Identify which cell holds the provided text, then report its (x, y) central coordinate. 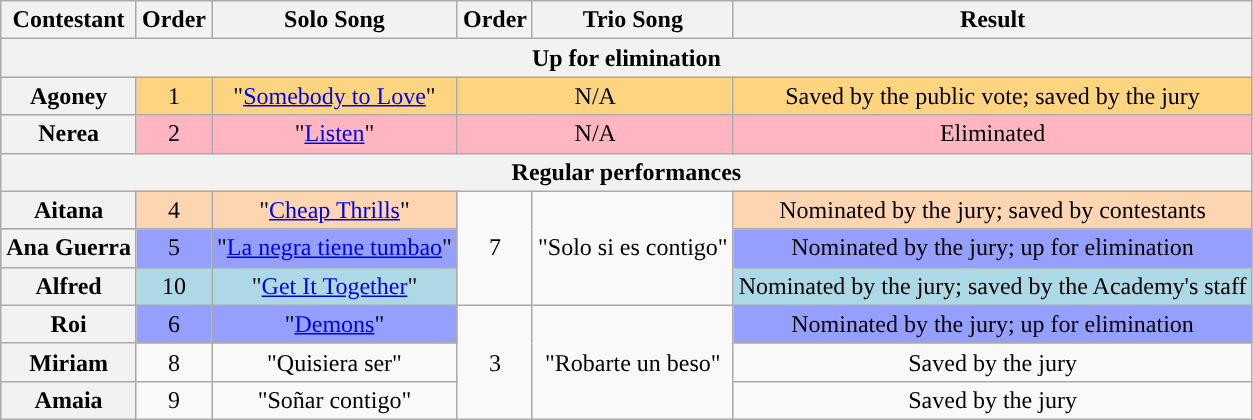
Nominated by the jury; saved by the Academy's staff (992, 286)
5 (174, 248)
"Somebody to Love" (335, 96)
8 (174, 362)
"Demons" (335, 324)
"Solo si es contigo" (632, 248)
"Quisiera ser" (335, 362)
Aitana (69, 210)
9 (174, 400)
"Listen" (335, 134)
Agoney (69, 96)
Ana Guerra (69, 248)
Regular performances (626, 172)
"Robarte un beso" (632, 362)
10 (174, 286)
Alfred (69, 286)
1 (174, 96)
Solo Song (335, 20)
Result (992, 20)
Eliminated (992, 134)
7 (494, 248)
Saved by the public vote; saved by the jury (992, 96)
Up for elimination (626, 58)
2 (174, 134)
"Cheap Thrills" (335, 210)
3 (494, 362)
"Get It Together" (335, 286)
4 (174, 210)
Miriam (69, 362)
"La negra tiene tumbao" (335, 248)
Roi (69, 324)
"Soñar contigo" (335, 400)
Nominated by the jury; saved by contestants (992, 210)
Trio Song (632, 20)
6 (174, 324)
Contestant (69, 20)
Amaia (69, 400)
Nerea (69, 134)
